Locate the cell with the specified text and output its (x, y) center coordinate. 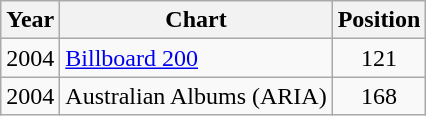
Position (379, 20)
Year (30, 20)
Billboard 200 (196, 58)
121 (379, 58)
Chart (196, 20)
168 (379, 96)
Australian Albums (ARIA) (196, 96)
